Locate the cell with the specified text and output its [X, Y] center coordinate. 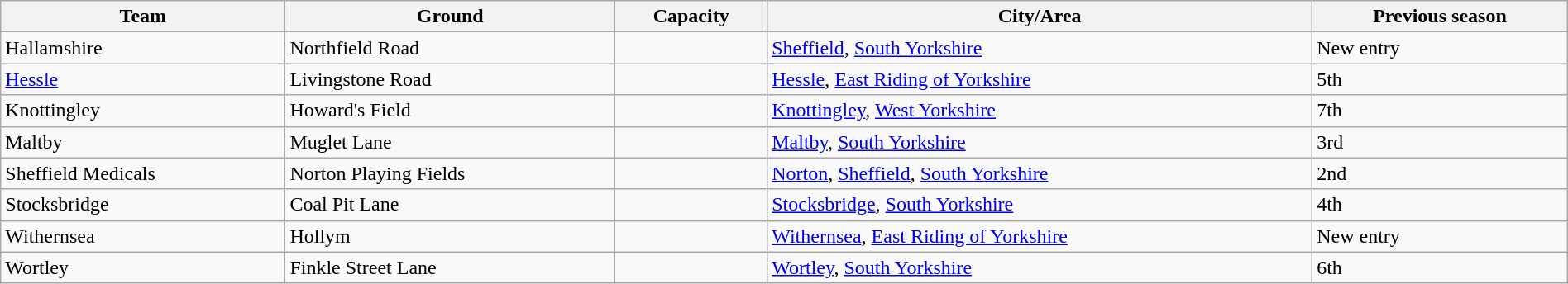
6th [1441, 267]
Hessle [143, 79]
Northfield Road [450, 48]
Previous season [1441, 17]
Knottingley, West Yorkshire [1040, 111]
Norton Playing Fields [450, 173]
Hessle, East Riding of Yorkshire [1040, 79]
Muglet Lane [450, 142]
Maltby, South Yorkshire [1040, 142]
Capacity [691, 17]
Howard's Field [450, 111]
Hallamshire [143, 48]
Withernsea, East Riding of Yorkshire [1040, 236]
Withernsea [143, 236]
4th [1441, 205]
Maltby [143, 142]
Sheffield Medicals [143, 173]
Knottingley [143, 111]
Team [143, 17]
Norton, Sheffield, South Yorkshire [1040, 173]
7th [1441, 111]
5th [1441, 79]
Finkle Street Lane [450, 267]
Stocksbridge [143, 205]
Ground [450, 17]
Sheffield, South Yorkshire [1040, 48]
Wortley [143, 267]
Hollym [450, 236]
3rd [1441, 142]
Stocksbridge, South Yorkshire [1040, 205]
Coal Pit Lane [450, 205]
2nd [1441, 173]
City/Area [1040, 17]
Livingstone Road [450, 79]
Wortley, South Yorkshire [1040, 267]
